Capture the cell that displays the provided text and extract its [X, Y] central coordinate. 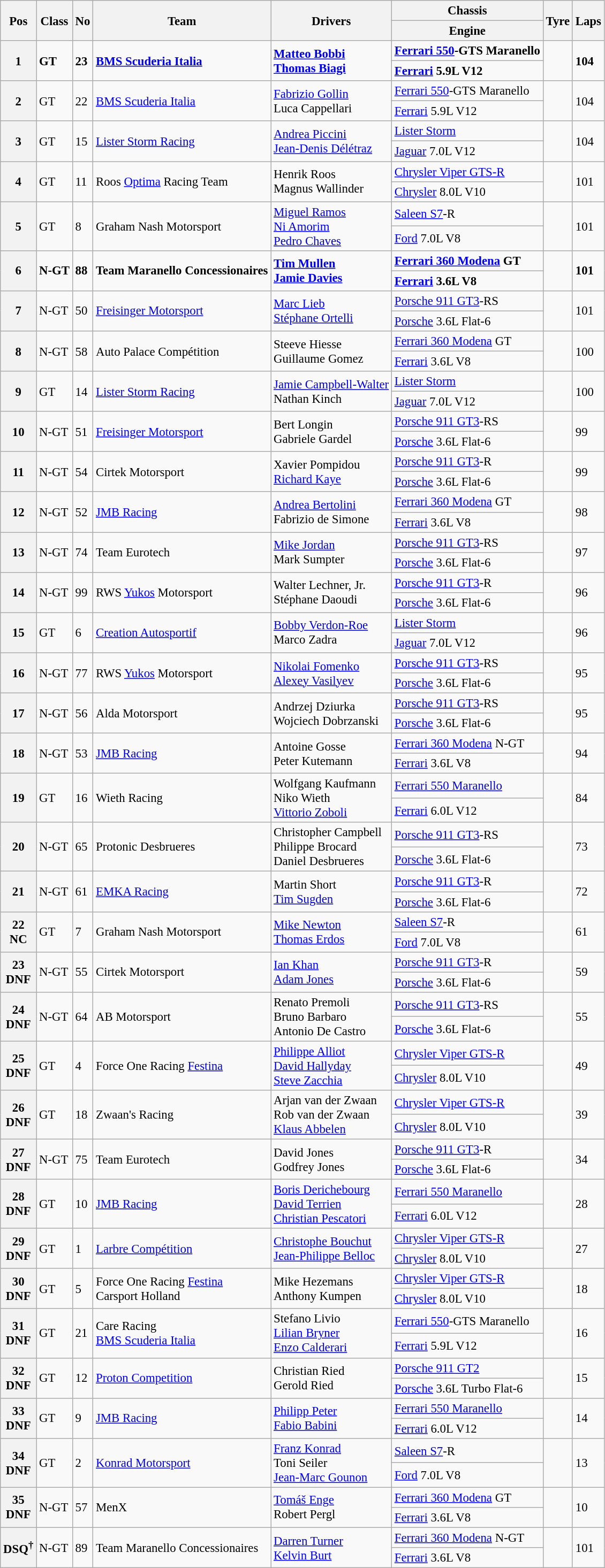
Nikolai Fomenko Alexey Vasilyev [331, 673]
27DNF [18, 1159]
Christopher Campbell Philippe Brocard Daniel Desbrueres [331, 847]
Creation Autosportif [182, 632]
54 [82, 472]
59 [588, 972]
Mike Newton Thomas Erdos [331, 932]
Protonic Desbrueres [182, 847]
30DNF [18, 1288]
Renato Premoli Bruno Barbaro Antonio De Castro [331, 1017]
50 [82, 311]
Team [182, 20]
94 [588, 753]
Jamie Campbell-Walter Nathan Kinch [331, 392]
Wieth Racing [182, 798]
No [82, 20]
58 [82, 351]
19 [18, 798]
49 [588, 1066]
MenX [182, 1508]
Porsche 911 GT2 [467, 1368]
Tim Mullen Jamie Davies [331, 271]
Stefano Livio Lilian Bryner Enzo Calderari [331, 1334]
Darren Turner Kelvin Burt [331, 1547]
25DNF [18, 1066]
Philippe Alliot David Hallyday Steve Zacchia [331, 1066]
Drivers [331, 20]
Christophe Bouchut Jean-Philippe Belloc [331, 1249]
Larbre Compétition [182, 1249]
DSQ† [18, 1547]
Fabrizio Gollin Luca Cappellari [331, 101]
Xavier Pompidou Richard Kaye [331, 472]
Zwaan's Racing [182, 1115]
28 [588, 1204]
26DNF [18, 1115]
24DNF [18, 1017]
EMKA Racing [182, 891]
51 [82, 431]
22 [82, 101]
73 [588, 847]
Chassis [467, 11]
Pos [18, 20]
28DNF [18, 1204]
Marc Lieb Stéphane Ortelli [331, 311]
17 [18, 714]
Walter Lechner, Jr. Stéphane Daoudi [331, 593]
Arjan van der Zwaan Rob van der Zwaan Klaus Abbelen [331, 1115]
Force One Racing Festina Carsport Holland [182, 1288]
57 [82, 1508]
Engine [467, 31]
32DNF [18, 1378]
Class [55, 20]
23 [82, 61]
84 [588, 798]
77 [82, 673]
72 [588, 891]
Care Racing BMS Scuderia Italia [182, 1334]
Konrad Motorsport [182, 1463]
97 [588, 552]
23DNF [18, 972]
33DNF [18, 1418]
34 [588, 1159]
AB Motorsport [182, 1017]
31DNF [18, 1334]
89 [82, 1547]
Philipp Peter Fabio Babini [331, 1418]
Ian Khan Adam Jones [331, 972]
88 [82, 271]
Roos Optima Racing Team [182, 182]
Boris Derichebourg David Terrien Christian Pescatori [331, 1204]
39 [588, 1115]
52 [82, 513]
75 [82, 1159]
22NC [18, 932]
Antoine Gosse Peter Kutemann [331, 753]
Wolfgang Kaufmann Niko Wieth Vittorio Zoboli [331, 798]
64 [82, 1017]
Andrea Bertolini Fabrizio de Simone [331, 513]
David Jones Godfrey Jones [331, 1159]
53 [82, 753]
27 [588, 1249]
20 [18, 847]
Steeve Hiesse Guillaume Gomez [331, 351]
Alda Motorsport [182, 714]
Franz Konrad Toni Seiler Jean-Marc Gounon [331, 1463]
Tyre [558, 20]
Andrzej Dziurka Wojciech Dobrzanski [331, 714]
Proton Competition [182, 1378]
Christian Ried Gerold Ried [331, 1378]
Matteo Bobbi Thomas Biagi [331, 61]
Bobby Verdon-Roe Marco Zadra [331, 632]
Henrik Roos Magnus Wallinder [331, 182]
34DNF [18, 1463]
Laps [588, 20]
Mike Jordan Mark Sumpter [331, 552]
Andrea Piccini Jean-Denis Délétraz [331, 141]
Martin Short Tim Sugden [331, 891]
Mike Hezemans Anthony Kumpen [331, 1288]
74 [82, 552]
Porsche 3.6L Turbo Flat-6 [467, 1388]
Bert Longin Gabriele Gardel [331, 431]
Tomáš Enge Robert Pergl [331, 1508]
35DNF [18, 1508]
Force One Racing Festina [182, 1066]
3 [18, 141]
65 [82, 847]
Miguel Ramos Ni Amorim Pedro Chaves [331, 226]
Auto Palace Compétition [182, 351]
56 [82, 714]
29DNF [18, 1249]
98 [588, 513]
